From the cell containing the given text, extract its center point as [X, Y] coordinate. 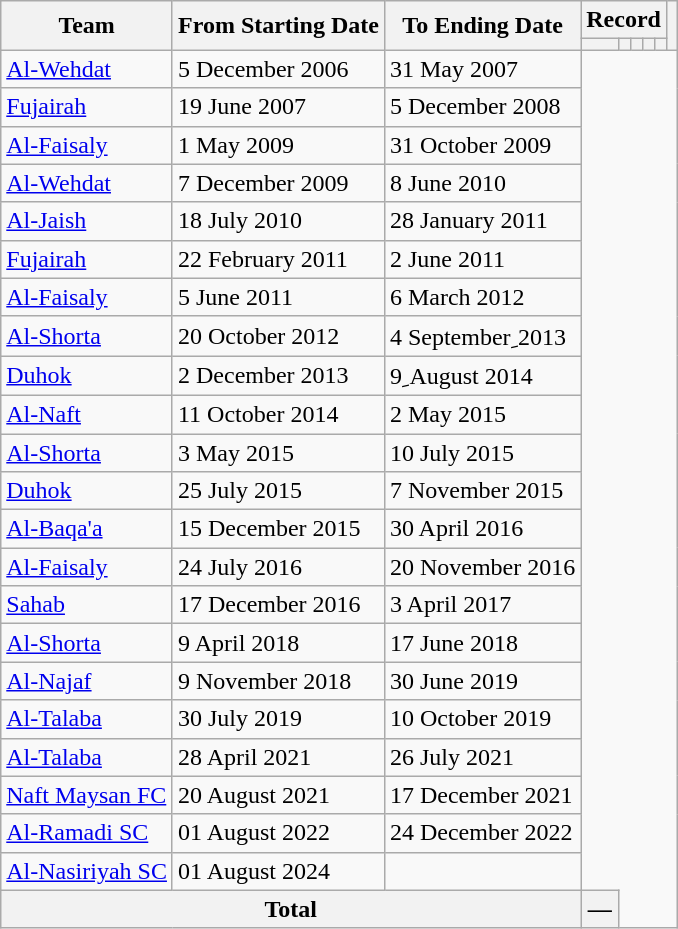
Team [87, 26]
30 April 2016 [482, 529]
From Starting Date [278, 26]
6 March 2012 [482, 297]
4 September ِ2013 [482, 336]
Al-Jaish [87, 221]
— [600, 909]
26 July 2021 [482, 757]
01 August 2022 [278, 833]
Al-Nasiriyah SC [87, 871]
2 May 2015 [482, 414]
Sahab [87, 605]
31 May 2007 [482, 69]
24 July 2016 [278, 567]
18 July 2010 [278, 221]
To Ending Date [482, 26]
20 November 2016 [482, 567]
25 July 2015 [278, 491]
17 December 2016 [278, 605]
Al-Najaf [87, 681]
17 June 2018 [482, 643]
5 December 2006 [278, 69]
Total [291, 909]
9 November 2018 [278, 681]
10 July 2015 [482, 453]
20 October 2012 [278, 336]
15 December 2015 [278, 529]
28 April 2021 [278, 757]
24 December 2022 [482, 833]
17 December 2021 [482, 795]
22 February 2011 [278, 259]
2 June 2011 [482, 259]
Naft Maysan FC [87, 795]
30 July 2019 [278, 719]
3 April 2017 [482, 605]
19 June 2007 [278, 107]
Al-Naft [87, 414]
2 December 2013 [278, 376]
7 November 2015 [482, 491]
10 October 2019 [482, 719]
20 August 2021 [278, 795]
3 May 2015 [278, 453]
8 June 2010 [482, 183]
01 August 2024 [278, 871]
7 December 2009 [278, 183]
5 December 2008 [482, 107]
1 May 2009 [278, 145]
30 June 2019 [482, 681]
5 June 2011 [278, 297]
Al-Ramadi SC [87, 833]
31 October 2009 [482, 145]
Record [624, 20]
9 April 2018 [278, 643]
28 January 2011 [482, 221]
11 October 2014 [278, 414]
Al-Baqa'a [87, 529]
9 ِAugust 2014 [482, 376]
